Detect which cell encompasses the target text, then output its (x, y) center coordinate. 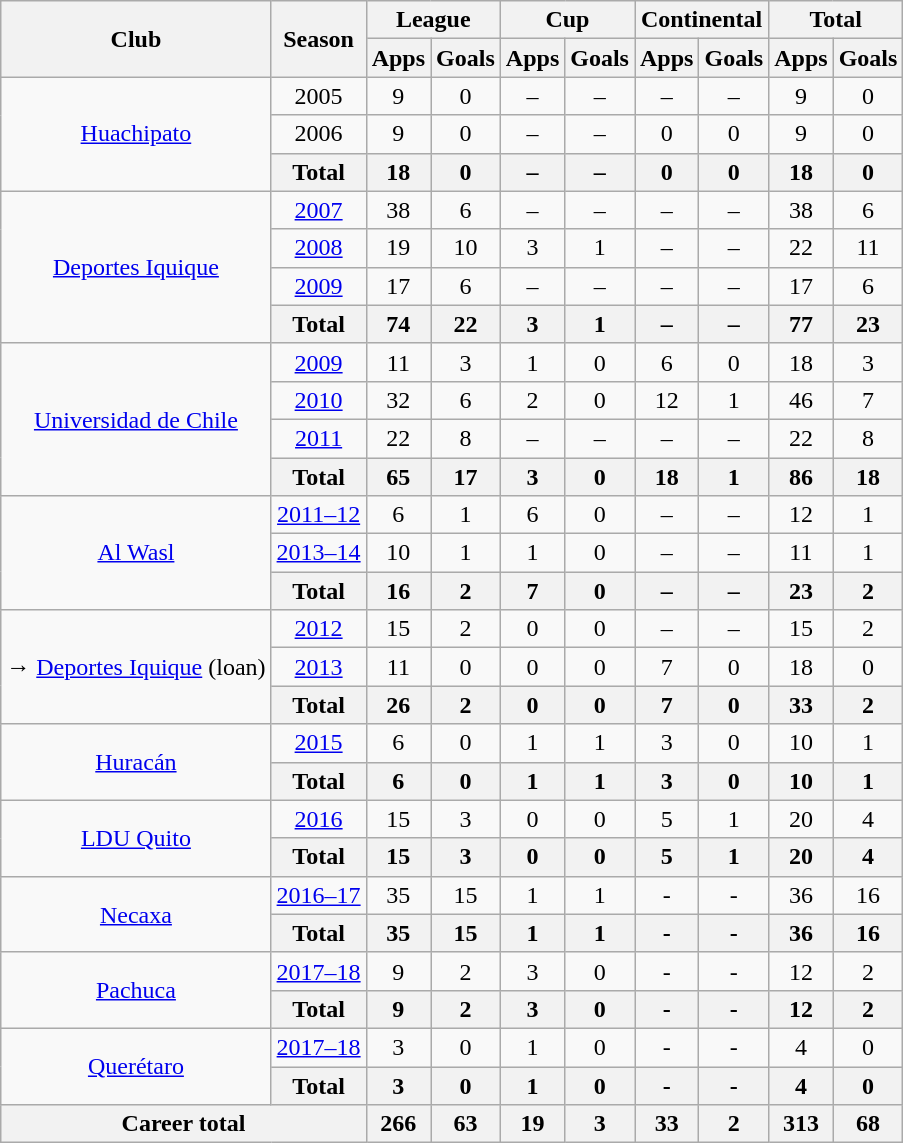
2007 (318, 210)
2006 (318, 134)
2013–14 (318, 553)
63 (466, 1124)
Querétaro (136, 1066)
Huachipato (136, 134)
2016 (318, 819)
2008 (318, 248)
2015 (318, 743)
Al Wasl (136, 553)
2012 (318, 629)
Career total (184, 1124)
77 (801, 324)
2011–12 (318, 515)
Huracán (136, 762)
League (433, 20)
65 (398, 477)
→ Deportes Iquique (loan) (136, 667)
Club (136, 39)
LDU Quito (136, 838)
Cup (567, 20)
2010 (318, 400)
Continental (701, 20)
2005 (318, 96)
313 (801, 1124)
74 (398, 324)
Season (318, 39)
2011 (318, 438)
68 (868, 1124)
2016–17 (318, 895)
32 (398, 400)
Universidad de Chile (136, 419)
2013 (318, 667)
86 (801, 477)
26 (398, 705)
Necaxa (136, 914)
266 (398, 1124)
46 (801, 400)
Deportes Iquique (136, 267)
Pachuca (136, 990)
